Extract the (X, Y) coordinate from the center of the cell holding the provided text.  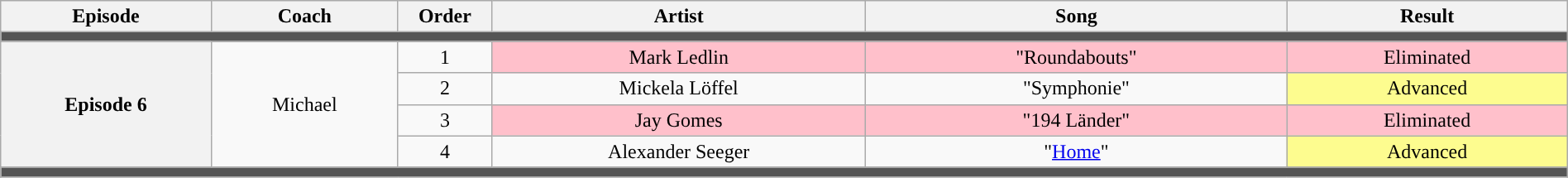
3 (445, 120)
Jay Gomes (678, 120)
"194 Länder" (1077, 120)
"Symphonie" (1077, 89)
Song (1077, 17)
Episode (106, 17)
Michael (304, 104)
"Home" (1077, 152)
1 (445, 57)
Coach (304, 17)
Result (1427, 17)
Alexander Seeger (678, 152)
Mark Ledlin (678, 57)
4 (445, 152)
Mickela Löffel (678, 89)
Artist (678, 17)
"Roundabouts" (1077, 57)
2 (445, 89)
Order (445, 17)
Episode 6 (106, 104)
